Return the (X, Y) coordinate for the center point of the cell that contains the specified text.  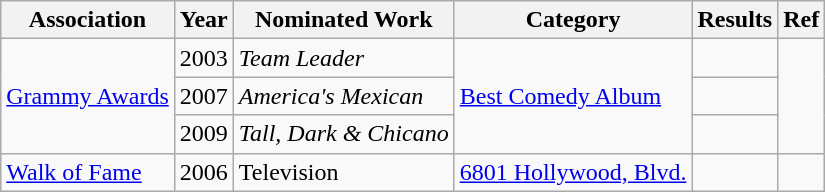
Association (88, 20)
America's Mexican (344, 96)
Walk of Fame (88, 172)
Team Leader (344, 58)
2003 (204, 58)
2007 (204, 96)
Tall, Dark & Chicano (344, 134)
Grammy Awards (88, 96)
Ref (802, 20)
Category (573, 20)
Best Comedy Album (573, 96)
Nominated Work (344, 20)
2006 (204, 172)
Results (735, 20)
Television (344, 172)
6801 Hollywood, Blvd. (573, 172)
Year (204, 20)
2009 (204, 134)
